Determine the (X, Y) coordinate at the center of the cell enclosing the given text.  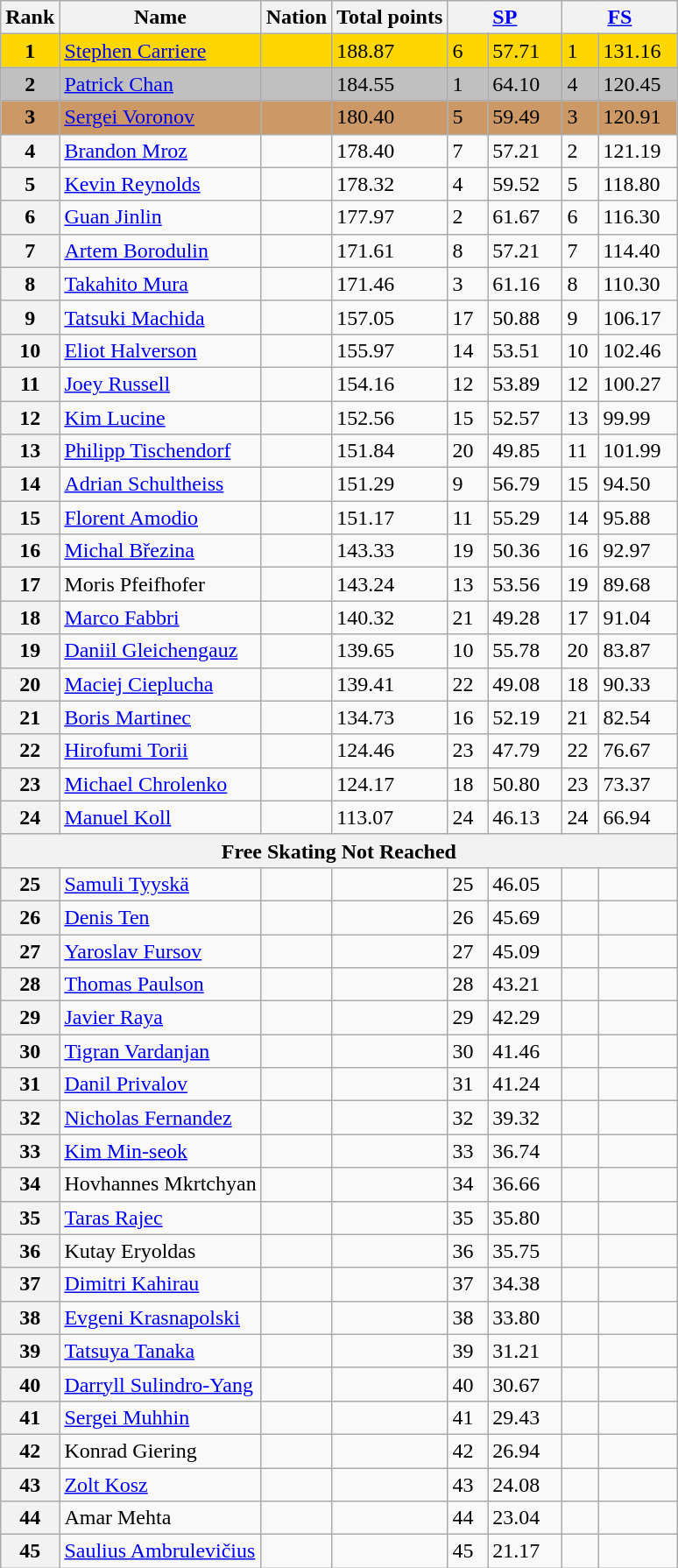
46.05 (526, 884)
Samuli Tyyskä (160, 884)
Brandon Mroz (160, 151)
53.89 (526, 384)
55.78 (526, 651)
50.80 (526, 784)
52.57 (526, 418)
76.67 (638, 751)
Yaroslav Fursov (160, 950)
Eliot Halverson (160, 350)
Tatsuki Machida (160, 317)
178.32 (390, 184)
Manuel Koll (160, 817)
64.10 (526, 84)
Denis Ten (160, 917)
47.79 (526, 751)
140.32 (390, 618)
Danil Privalov (160, 1084)
45.69 (526, 917)
Moris Pfeifhofer (160, 584)
157.05 (390, 317)
36.74 (526, 1151)
Michal Březina (160, 551)
171.61 (390, 251)
Daniil Gleichengauz (160, 651)
Michael Chrolenko (160, 784)
121.19 (638, 151)
50.88 (526, 317)
66.94 (638, 817)
151.84 (390, 451)
124.46 (390, 751)
Kim Lucine (160, 418)
83.87 (638, 651)
Kim Min-seok (160, 1151)
Kevin Reynolds (160, 184)
131.16 (638, 51)
102.46 (638, 350)
57.71 (526, 51)
124.17 (390, 784)
46.13 (526, 817)
Konrad Giering (160, 1451)
29.43 (526, 1417)
Hovhannes Mkrtchyan (160, 1184)
26.94 (526, 1451)
Nicholas Fernandez (160, 1118)
Saulius Ambrulevičius (160, 1551)
55.29 (526, 518)
53.51 (526, 350)
151.29 (390, 484)
Adrian Schultheiss (160, 484)
Guan Jinlin (160, 217)
177.97 (390, 217)
82.54 (638, 717)
152.56 (390, 418)
24.08 (526, 1485)
89.68 (638, 584)
120.91 (638, 117)
Taras Rajec (160, 1218)
61.67 (526, 217)
178.40 (390, 151)
151.17 (390, 518)
31.21 (526, 1351)
Sergei Voronov (160, 117)
155.97 (390, 350)
36.66 (526, 1184)
41.24 (526, 1084)
Javier Raya (160, 1018)
21.17 (526, 1551)
114.40 (638, 251)
Stephen Carriere (160, 51)
Boris Martinec (160, 717)
49.85 (526, 451)
Artem Borodulin (160, 251)
30.67 (526, 1384)
113.07 (390, 817)
45.09 (526, 950)
Maciej Cieplucha (160, 684)
Patrick Chan (160, 84)
Philipp Tischendorf (160, 451)
Darryll Sulindro-Yang (160, 1384)
Evgeni Krasnapolski (160, 1317)
Hirofumi Torii (160, 751)
56.79 (526, 484)
43.21 (526, 985)
Florent Amodio (160, 518)
Tigran Vardanjan (160, 1051)
59.52 (526, 184)
Nation (296, 18)
100.27 (638, 384)
SP (505, 18)
41.46 (526, 1051)
61.16 (526, 284)
50.36 (526, 551)
35.75 (526, 1251)
116.30 (638, 217)
110.30 (638, 284)
52.19 (526, 717)
Tatsuya Tanaka (160, 1351)
Name (160, 18)
92.97 (638, 551)
120.45 (638, 84)
49.08 (526, 684)
33.80 (526, 1317)
134.73 (390, 717)
34.38 (526, 1284)
Takahito Mura (160, 284)
Zolt Kosz (160, 1485)
139.41 (390, 684)
Free Skating Not Reached (339, 851)
35.80 (526, 1218)
Amar Mehta (160, 1518)
42.29 (526, 1018)
143.33 (390, 551)
90.33 (638, 684)
180.40 (390, 117)
Dimitri Kahirau (160, 1284)
139.65 (390, 651)
53.56 (526, 584)
39.32 (526, 1118)
Thomas Paulson (160, 985)
73.37 (638, 784)
106.17 (638, 317)
FS (620, 18)
118.80 (638, 184)
101.99 (638, 451)
99.99 (638, 418)
Joey Russell (160, 384)
94.50 (638, 484)
95.88 (638, 518)
23.04 (526, 1518)
154.16 (390, 384)
Rank (30, 18)
Marco Fabbri (160, 618)
91.04 (638, 618)
171.46 (390, 284)
Sergei Muhhin (160, 1417)
59.49 (526, 117)
Kutay Eryoldas (160, 1251)
188.87 (390, 51)
143.24 (390, 584)
49.28 (526, 618)
184.55 (390, 84)
Total points (390, 18)
